Return (x, y) of the center of cell containing provided text 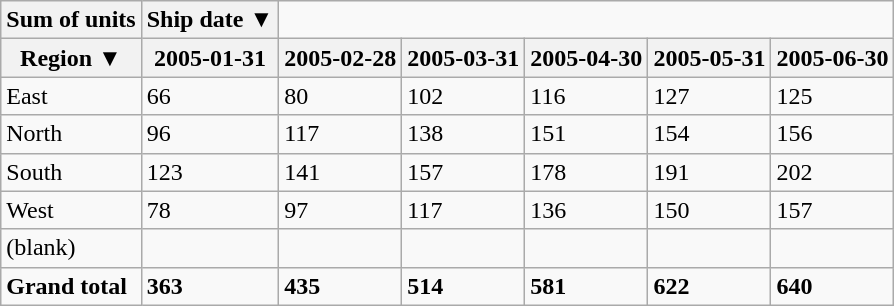
150 (710, 210)
202 (832, 172)
2005-06-30 (832, 58)
102 (464, 96)
123 (210, 172)
154 (710, 134)
622 (710, 286)
138 (464, 134)
2005-05-31 (710, 58)
North (71, 134)
66 (210, 96)
136 (586, 210)
Ship date ▼ (210, 20)
116 (586, 96)
West (71, 210)
East (71, 96)
South (71, 172)
96 (210, 134)
640 (832, 286)
Sum of units (71, 20)
97 (340, 210)
2005-03-31 (464, 58)
363 (210, 286)
191 (710, 172)
Region ▼ (71, 58)
127 (710, 96)
(blank) (71, 248)
156 (832, 134)
2005-02-28 (340, 58)
2005-04-30 (586, 58)
2005-01-31 (210, 58)
78 (210, 210)
141 (340, 172)
Grand total (71, 286)
151 (586, 134)
435 (340, 286)
514 (464, 286)
80 (340, 96)
581 (586, 286)
178 (586, 172)
125 (832, 96)
